From the cell containing the given text, extract its center point as (X, Y) coordinate. 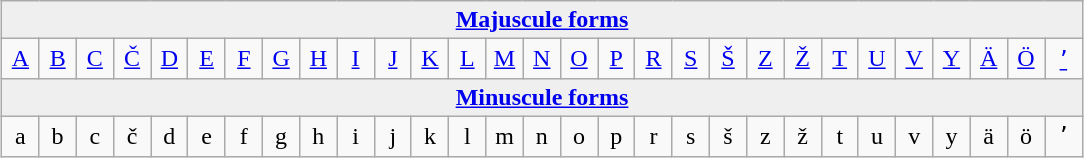
N (542, 59)
c (94, 136)
č (132, 136)
J (392, 59)
A (20, 59)
j (392, 136)
n (542, 136)
z (766, 136)
O (578, 59)
K (430, 59)
s (690, 136)
a (20, 136)
L (468, 59)
i (356, 136)
ö (1026, 136)
k (430, 136)
B (58, 59)
V (914, 59)
f (244, 136)
g (280, 136)
G (280, 59)
Ä (988, 59)
E (206, 59)
C (94, 59)
Č (132, 59)
R (654, 59)
U (876, 59)
e (206, 136)
Š (728, 59)
o (578, 136)
Minuscule forms (542, 97)
Ž (802, 59)
v (914, 136)
D (170, 59)
h (318, 136)
ž (802, 136)
F (244, 59)
m (504, 136)
P (616, 59)
T (840, 59)
b (58, 136)
I (356, 59)
š (728, 136)
Ö (1026, 59)
y (952, 136)
l (468, 136)
Z (766, 59)
r (654, 136)
p (616, 136)
S (690, 59)
Y (952, 59)
d (170, 136)
H (318, 59)
t (840, 136)
M (504, 59)
u (876, 136)
ä (988, 136)
Majuscule forms (542, 20)
